Scan for the cell matching the given text and deliver its (x, y) coordinate at center. 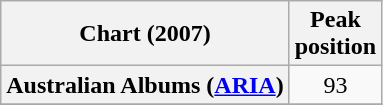
93 (335, 85)
Chart (2007) (145, 34)
Peakposition (335, 34)
Australian Albums (ARIA) (145, 85)
